Locate the cell with the specified text and output its [X, Y] center coordinate. 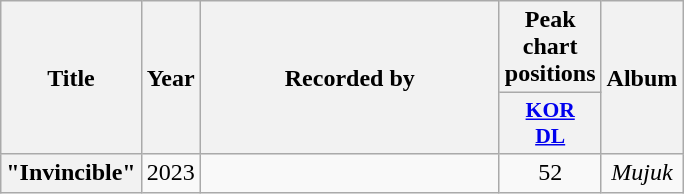
Year [170, 78]
KORDL [550, 124]
Title [71, 78]
2023 [170, 173]
Mujuk [642, 173]
Recorded by [350, 78]
Peak chart positions [550, 47]
"Invincible" [71, 173]
Album [642, 78]
52 [550, 173]
